Search for the cell housing the specified text and yield its (X, Y) center coordinate. 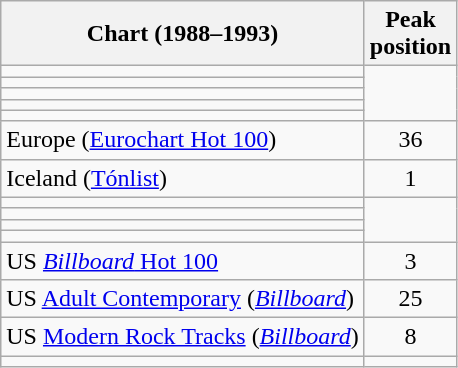
Peakposition (410, 34)
25 (410, 299)
Europe (Eurochart Hot 100) (183, 140)
3 (410, 261)
US Adult Contemporary (Billboard) (183, 299)
Iceland (Tónlist) (183, 178)
Chart (1988–1993) (183, 34)
36 (410, 140)
US Billboard Hot 100 (183, 261)
8 (410, 337)
US Modern Rock Tracks (Billboard) (183, 337)
1 (410, 178)
